Output the (x, y) coordinate of the center of the cell containing the given text.  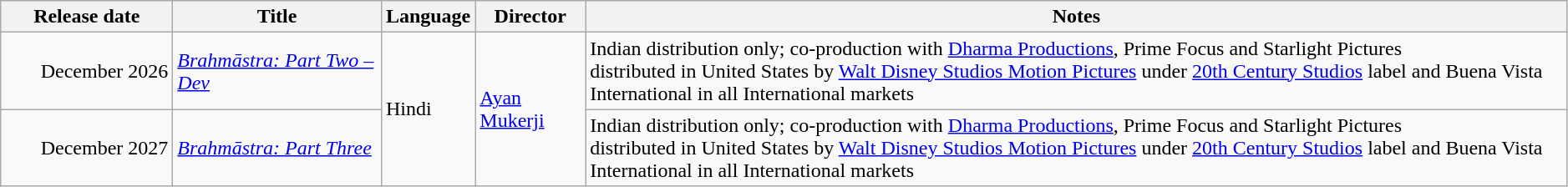
December 2027 (87, 148)
Release date (87, 17)
Ayan Mukerji (530, 109)
Brahmāstra: Part Three (277, 148)
Title (277, 17)
December 2026 (87, 71)
Notes (1077, 17)
Language (428, 17)
Brahmāstra: Part Two – Dev (277, 71)
Hindi (428, 109)
Director (530, 17)
